From the cell containing the given text, extract its center point as [x, y] coordinate. 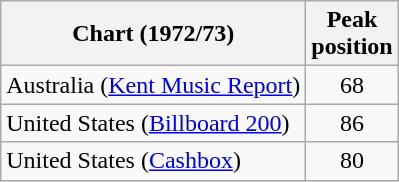
Peak position [352, 34]
86 [352, 123]
Australia (Kent Music Report) [154, 85]
80 [352, 161]
68 [352, 85]
United States (Cashbox) [154, 161]
United States (Billboard 200) [154, 123]
Chart (1972/73) [154, 34]
